Return the (X, Y) coordinate for the center point of the cell that contains the specified text.  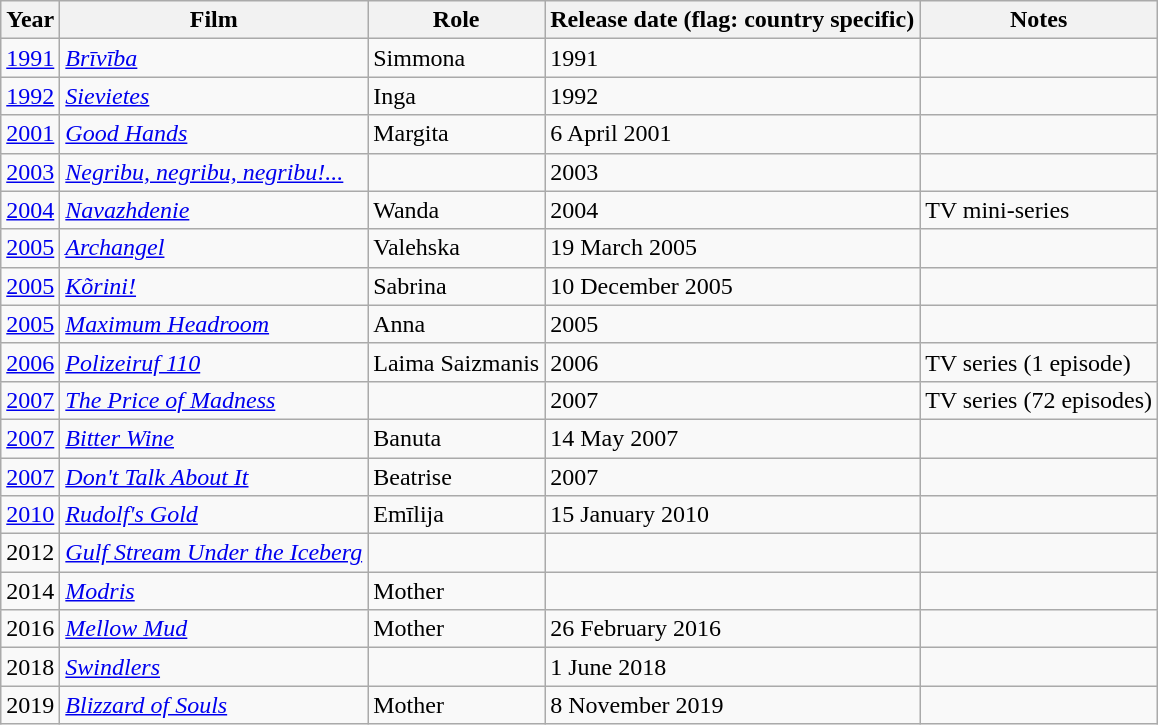
Margita (456, 134)
2001 (30, 134)
19 March 2005 (732, 248)
Year (30, 20)
Blizzard of Souls (214, 705)
Role (456, 20)
Valehska (456, 248)
Sabrina (456, 286)
8 November 2019 (732, 705)
Don't Talk About It (214, 477)
2018 (30, 667)
TV series (72 episodes) (1039, 400)
Emīlija (456, 515)
Simmona (456, 58)
2010 (30, 515)
Swindlers (214, 667)
Release date (flag: country specific) (732, 20)
6 April 2001 (732, 134)
Banuta (456, 438)
14 May 2007 (732, 438)
Navazhdenie (214, 210)
Brīvība (214, 58)
TV series (1 episode) (1039, 362)
26 February 2016 (732, 629)
2014 (30, 591)
1 June 2018 (732, 667)
Mellow Mud (214, 629)
Inga (456, 96)
15 January 2010 (732, 515)
Kõrini! (214, 286)
2016 (30, 629)
Good Hands (214, 134)
The Price of Madness (214, 400)
Maximum Headroom (214, 324)
Sievietes (214, 96)
Gulf Stream Under the Iceberg (214, 553)
Polizeiruf 110 (214, 362)
Beatrise (456, 477)
Film (214, 20)
Negribu, negribu, negribu!... (214, 172)
Rudolf's Gold (214, 515)
Modris (214, 591)
Archangel (214, 248)
Notes (1039, 20)
Wanda (456, 210)
Laima Saizmanis (456, 362)
2019 (30, 705)
Anna (456, 324)
Bitter Wine (214, 438)
2012 (30, 553)
TV mini-series (1039, 210)
10 December 2005 (732, 286)
